Determine the [x, y] coordinate at the center of the cell enclosing the given text.  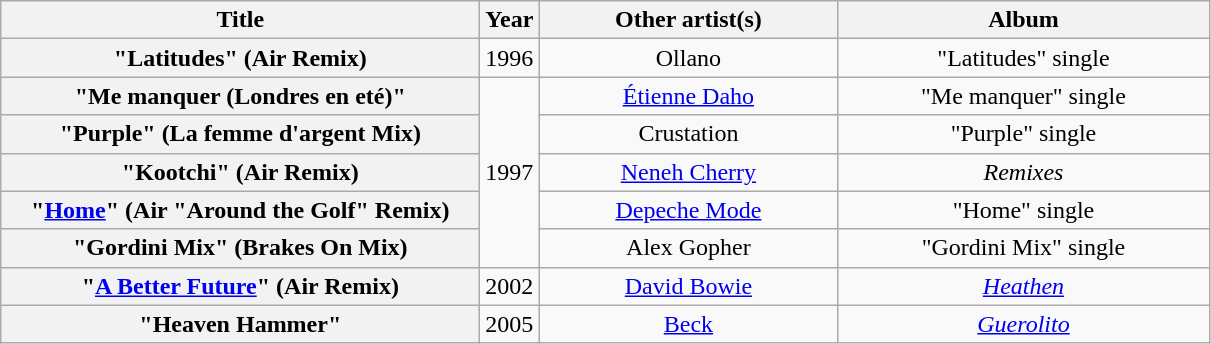
Title [240, 20]
"Purple" (La femme d'argent Mix) [240, 134]
Remixes [1024, 172]
"Gordini Mix" (Brakes On Mix) [240, 248]
"Me manquer (Londres en eté)" [240, 96]
"Home" (Air "Around the Golf" Remix) [240, 210]
"Kootchi" (Air Remix) [240, 172]
"Latitudes" (Air Remix) [240, 58]
David Bowie [688, 286]
Album [1024, 20]
"Latitudes" single [1024, 58]
Étienne Daho [688, 96]
Beck [688, 324]
Crustation [688, 134]
"Home" single [1024, 210]
Guerolito [1024, 324]
"A Better Future" (Air Remix) [240, 286]
Ollano [688, 58]
Other artist(s) [688, 20]
2005 [510, 324]
2002 [510, 286]
Neneh Cherry [688, 172]
1996 [510, 58]
"Heaven Hammer" [240, 324]
"Purple" single [1024, 134]
"Me manquer" single [1024, 96]
"Gordini Mix" single [1024, 248]
Depeche Mode [688, 210]
Alex Gopher [688, 248]
1997 [510, 172]
Year [510, 20]
Heathen [1024, 286]
